Capture the cell that displays the provided text and extract its (x, y) central coordinate. 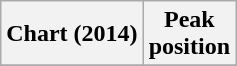
Peakposition (189, 34)
Chart (2014) (72, 34)
